Return (x, y) of the center of cell containing provided text 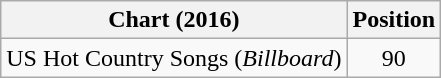
Position (394, 20)
US Hot Country Songs (Billboard) (174, 58)
Chart (2016) (174, 20)
90 (394, 58)
